For the text-containing cell, return its midpoint in [X, Y] coordinate format. 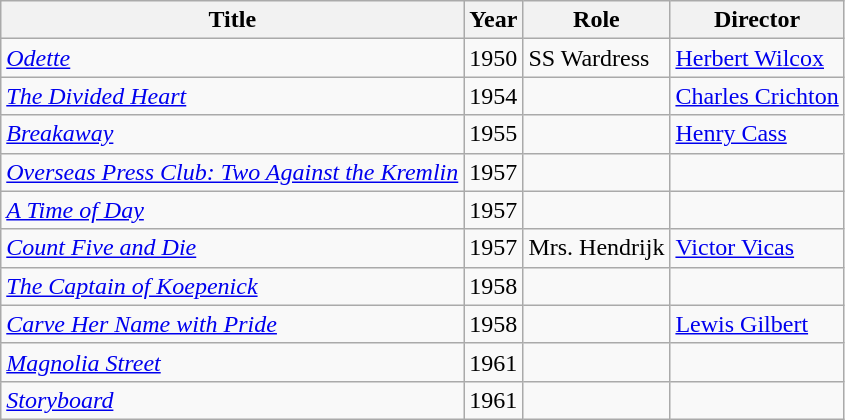
Lewis Gilbert [757, 324]
Henry Cass [757, 134]
1950 [494, 58]
SS Wardress [596, 58]
Charles Crichton [757, 96]
Overseas Press Club: Two Against the Kremlin [232, 172]
Breakaway [232, 134]
Herbert Wilcox [757, 58]
Carve Her Name with Pride [232, 324]
1954 [494, 96]
Odette [232, 58]
The Captain of Koepenick [232, 286]
Count Five and Die [232, 248]
A Time of Day [232, 210]
Director [757, 20]
Storyboard [232, 400]
Year [494, 20]
The Divided Heart [232, 96]
1955 [494, 134]
Role [596, 20]
Title [232, 20]
Victor Vicas [757, 248]
Magnolia Street [232, 362]
Mrs. Hendrijk [596, 248]
